Determine the (X, Y) coordinate at the center of the cell enclosing the given text.  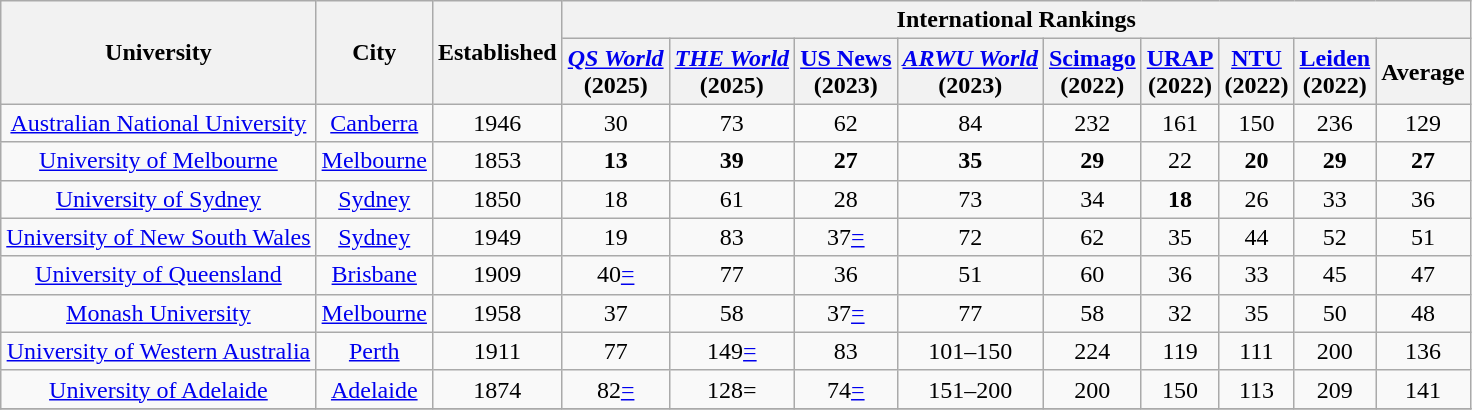
US News(2023) (846, 72)
Adelaide (374, 389)
University of Melbourne (158, 161)
52 (1335, 237)
128= (732, 389)
University of New South Wales (158, 237)
111 (1256, 351)
Brisbane (374, 275)
113 (1256, 389)
NTU(2022) (1256, 72)
Leiden(2022) (1335, 72)
47 (1424, 275)
1911 (497, 351)
1949 (497, 237)
129 (1424, 123)
37 (616, 313)
209 (1335, 389)
74= (846, 389)
60 (1092, 275)
QS World(2025) (616, 72)
44 (1256, 237)
39 (732, 161)
45 (1335, 275)
ARWU World(2023) (970, 72)
Perth (374, 351)
Established (497, 52)
1958 (497, 313)
1874 (497, 389)
Australian National University (158, 123)
101–150 (970, 351)
19 (616, 237)
City (374, 52)
Average (1424, 72)
22 (1180, 161)
50 (1335, 313)
48 (1424, 313)
Scimago(2022) (1092, 72)
International Rankings (1016, 20)
University of Adelaide (158, 389)
THE World(2025) (732, 72)
149= (732, 351)
224 (1092, 351)
232 (1092, 123)
13 (616, 161)
University of Sydney (158, 199)
1946 (497, 123)
1909 (497, 275)
32 (1180, 313)
84 (970, 123)
61 (732, 199)
Canberra (374, 123)
1853 (497, 161)
236 (1335, 123)
34 (1092, 199)
82= (616, 389)
119 (1180, 351)
28 (846, 199)
72 (970, 237)
University of Western Australia (158, 351)
University of Queensland (158, 275)
40= (616, 275)
1850 (497, 199)
136 (1424, 351)
151–200 (970, 389)
26 (1256, 199)
141 (1424, 389)
University (158, 52)
30 (616, 123)
Monash University (158, 313)
20 (1256, 161)
161 (1180, 123)
URAP(2022) (1180, 72)
